Capture the cell that displays the provided text and extract its (x, y) central coordinate. 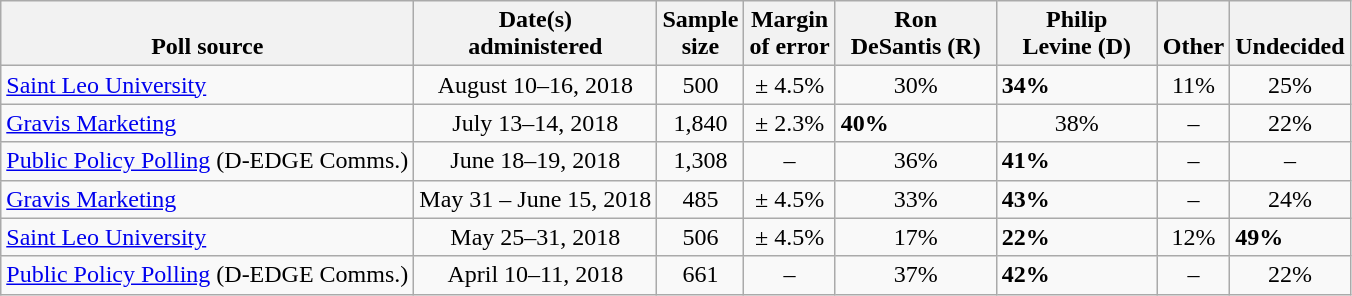
17% (916, 237)
33% (916, 199)
12% (1193, 237)
April 10–11, 2018 (536, 275)
July 13–14, 2018 (536, 123)
42% (1076, 275)
34% (1076, 85)
24% (1290, 199)
Samplesize (700, 34)
PhilipLevine (D) (1076, 34)
25% (1290, 85)
485 (700, 199)
500 (700, 85)
Other (1193, 34)
Date(s)administered (536, 34)
40% (916, 123)
11% (1193, 85)
1,308 (700, 161)
37% (916, 275)
43% (1076, 199)
38% (1076, 123)
30% (916, 85)
Marginof error (790, 34)
August 10–16, 2018 (536, 85)
RonDeSantis (R) (916, 34)
June 18–19, 2018 (536, 161)
± 2.3% (790, 123)
May 25–31, 2018 (536, 237)
36% (916, 161)
May 31 – June 15, 2018 (536, 199)
41% (1076, 161)
661 (700, 275)
1,840 (700, 123)
Poll source (208, 34)
506 (700, 237)
Undecided (1290, 34)
49% (1290, 237)
